Determine the (x, y) coordinate at the center of the cell enclosing the given text.  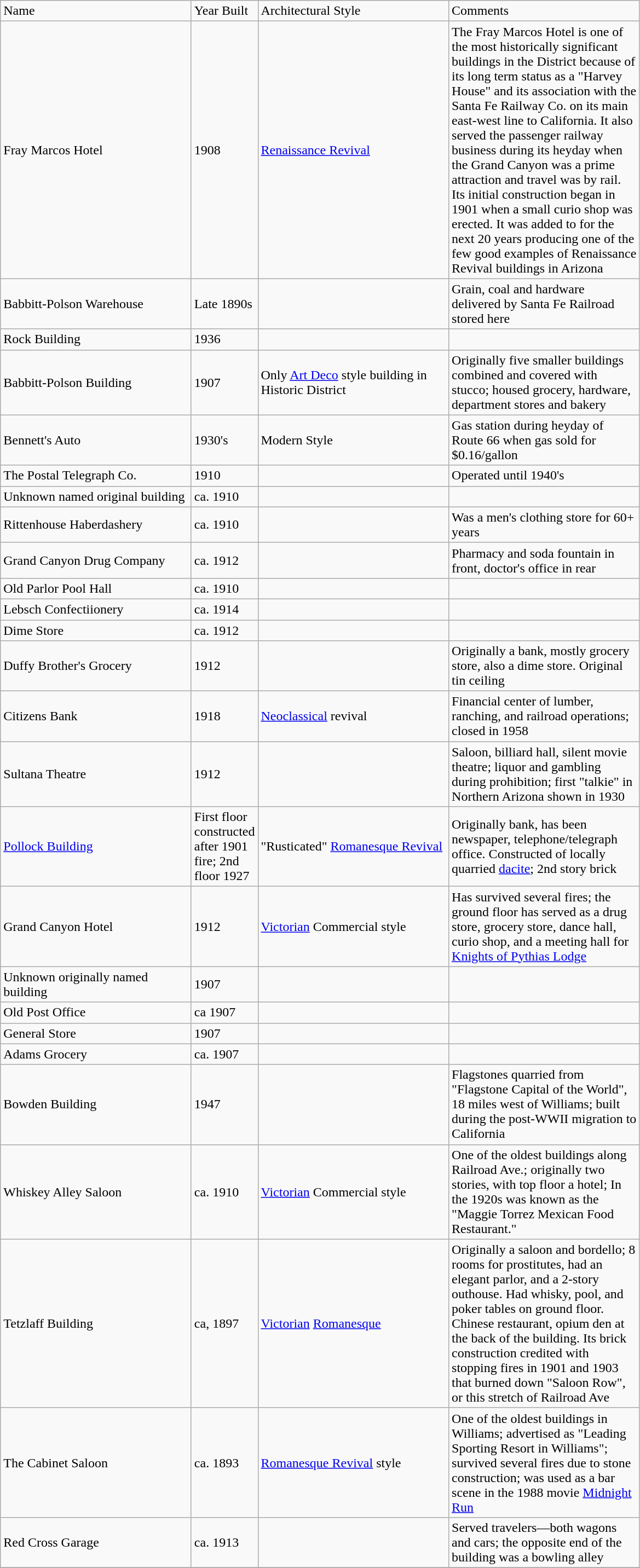
Babbitt-Polson Warehouse (96, 304)
Duffy Brother's Grocery (96, 666)
1947 (224, 1104)
Renaissance Revival (354, 150)
ca. 1893 (224, 1462)
Old Parlor Pool Hall (96, 588)
Sultana Theatre (96, 774)
Originally five smaller buildings combined and covered with stucco; housed grocery, hardware, department stores and bakery (544, 382)
ca, 1897 (224, 1323)
Victorian Romanesque (354, 1323)
Fray Marcos Hotel (96, 150)
Comments (544, 11)
Pollock Building (96, 847)
Bennett's Auto (96, 440)
1918 (224, 716)
Modern Style (354, 440)
Bowden Building (96, 1104)
Romanesque Revival style (354, 1462)
Only Art Deco style building in Historic District (354, 382)
Lebsch Confectiionery (96, 609)
"Rusticated" Romanesque Revival (354, 847)
Babbitt-Polson Building (96, 382)
Saloon, billiard hall, silent movie theatre; liquor and gambling during prohibition; first "talkie" in Northern Arizona shown in 1930 (544, 774)
ca. 1914 (224, 609)
General Store (96, 1033)
Dime Store (96, 630)
Whiskey Alley Saloon (96, 1192)
Tetzlaff Building (96, 1323)
Adams Grocery (96, 1054)
Grain, coal and hardware delivered by Santa Fe Railroad stored here (544, 304)
Grand Canyon Drug Company (96, 560)
Served travelers—both wagons and cars; the opposite end of the building was a bowling alley (544, 1542)
1936 (224, 339)
1910 (224, 476)
1908 (224, 150)
Gas station during heyday of Route 66 when gas sold for $0.16/gallon (544, 440)
Originally bank, has been newspaper, telephone/telegraph office. Constructed of locally quarried dacite; 2nd story brick (544, 847)
ca. 1913 (224, 1542)
Grand Canyon Hotel (96, 927)
Pharmacy and soda fountain in front, doctor's office in rear (544, 560)
Red Cross Garage (96, 1542)
The Postal Telegraph Co. (96, 476)
Flagstones quarried from "Flagstone Capital of the World", 18 miles west of Williams; built during the post-WWII migration to California (544, 1104)
Financial center of lumber, ranching, and railroad operations; closed in 1958 (544, 716)
1930's (224, 440)
Operated until 1940's (544, 476)
Architectural Style (354, 11)
Unknown originally named building (96, 984)
The Cabinet Saloon (96, 1462)
ca. 1907 (224, 1054)
Originally a bank, mostly grocery store, also a dime store. Original tin ceiling (544, 666)
Citizens Bank (96, 716)
Rock Building (96, 339)
ca 1907 (224, 1012)
Was a men's clothing store for 60+ years (544, 524)
Rittenhouse Haberdashery (96, 524)
Old Post Office (96, 1012)
Late 1890s (224, 304)
Name (96, 11)
Neoclassical revival (354, 716)
Unknown named original building (96, 496)
First floor constructed after 1901 fire; 2nd floor 1927 (224, 847)
Year Built (224, 11)
